Identify which cell holds the provided text, then report its [x, y] central coordinate. 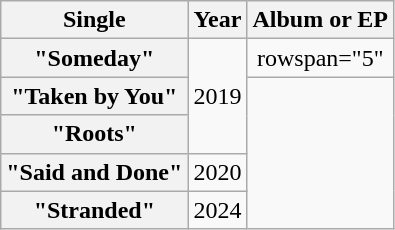
Single [94, 20]
Album or EP [320, 20]
"Taken by You" [94, 96]
2020 [218, 172]
"Stranded" [94, 210]
2019 [218, 96]
"Said and Done" [94, 172]
"Someday" [94, 58]
rowspan="5" [320, 58]
Year [218, 20]
"Roots" [94, 134]
2024 [218, 210]
